From the cell containing the given text, extract its center point as (x, y) coordinate. 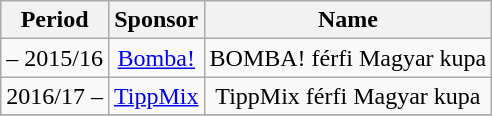
Sponsor (156, 20)
Period (55, 20)
Name (348, 20)
TippMix férfi Magyar kupa (348, 96)
BOMBA! férfi Magyar kupa (348, 58)
– 2015/16 (55, 58)
2016/17 – (55, 96)
Bomba! (156, 58)
TippMix (156, 96)
